Pinpoint the cell where the given text exists, returning its [x, y] midpoint coordinate. 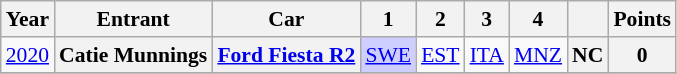
4 [538, 19]
SWE [388, 55]
2020 [28, 55]
Year [28, 19]
Entrant [133, 19]
Ford Fiesta R2 [286, 55]
0 [642, 55]
ITA [487, 55]
NC [588, 55]
MNZ [538, 55]
EST [440, 55]
1 [388, 19]
Catie Munnings [133, 55]
Points [642, 19]
2 [440, 19]
3 [487, 19]
Car [286, 19]
